For the text-containing cell, return its midpoint in [X, Y] coordinate format. 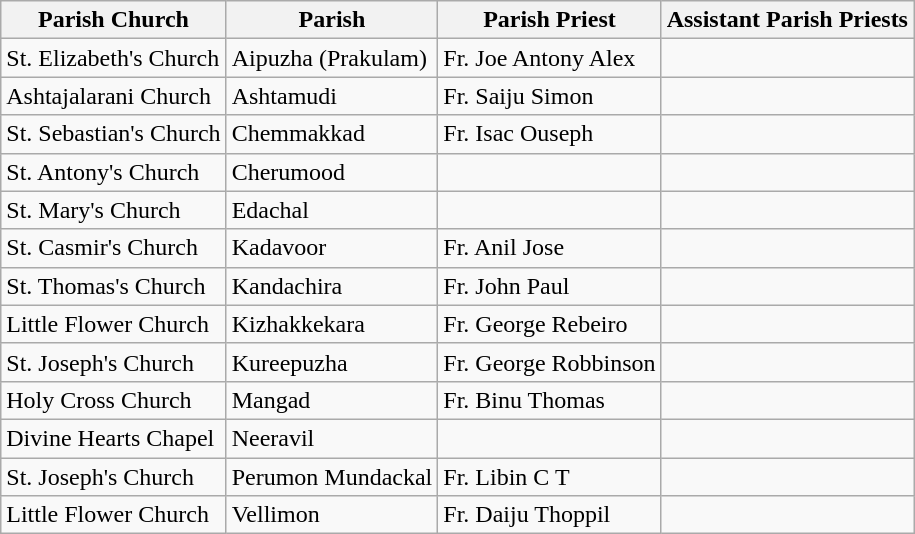
Fr. George Robbinson [550, 362]
St. Sebastian's Church [114, 134]
Fr. Isac Ouseph [550, 134]
Ashtajalarani Church [114, 96]
Aipuzha (Prakulam) [332, 58]
Holy Cross Church [114, 400]
Parish [332, 20]
Fr. Joe Antony Alex [550, 58]
Fr. George Rebeiro [550, 324]
Kadavoor [332, 248]
St. Mary's Church [114, 210]
St. Antony's Church [114, 172]
Fr. Saiju Simon [550, 96]
Parish Church [114, 20]
Vellimon [332, 515]
Ashtamudi [332, 96]
Fr. Daiju Thoppil [550, 515]
Chemmakkad [332, 134]
Kureepuzha [332, 362]
Kizhakkekara [332, 324]
Parish Priest [550, 20]
Assistant Parish Priests [787, 20]
Divine Hearts Chapel [114, 438]
Neeravil [332, 438]
Fr. Binu Thomas [550, 400]
Kandachira [332, 286]
St. Thomas's Church [114, 286]
Fr. Libin C T [550, 477]
Fr. Anil Jose [550, 248]
Edachal [332, 210]
Perumon Mundackal [332, 477]
Mangad [332, 400]
Cherumood [332, 172]
Fr. John Paul [550, 286]
St. Casmir's Church [114, 248]
St. Elizabeth's Church [114, 58]
